Scan for the cell matching the given text and deliver its (X, Y) coordinate at center. 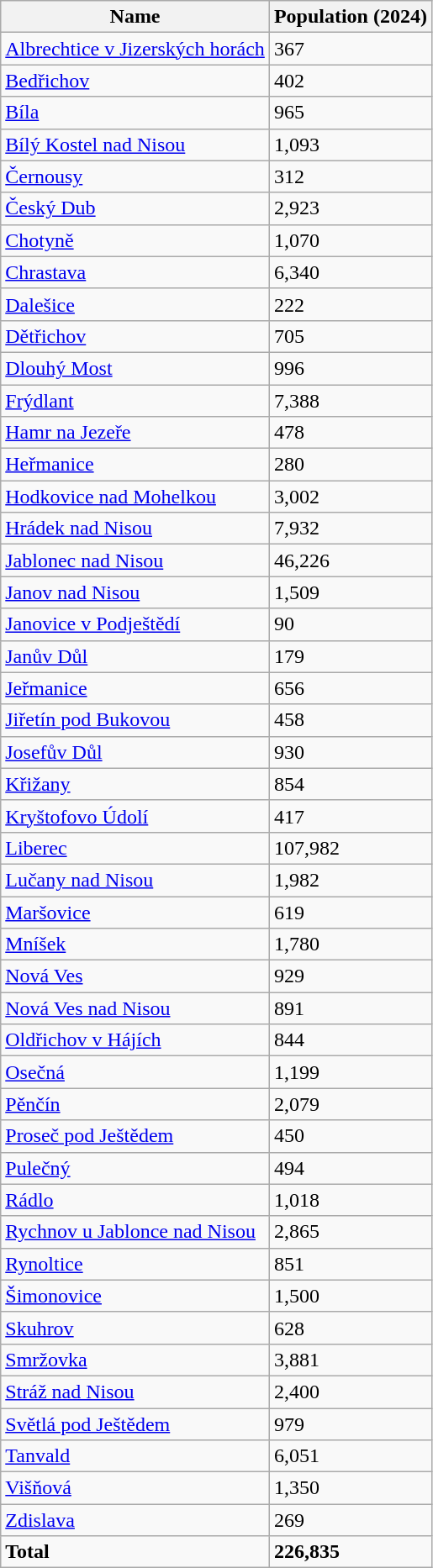
Zdislava (135, 1520)
1,093 (350, 145)
Rádlo (135, 1200)
Bíla (135, 113)
Josefův Důl (135, 752)
6,051 (350, 1456)
179 (350, 656)
3,881 (350, 1360)
494 (350, 1168)
226,835 (350, 1552)
Jeřmanice (135, 688)
Dětřichov (135, 336)
Osečná (135, 1072)
1,509 (350, 592)
7,932 (350, 529)
Skuhrov (135, 1328)
46,226 (350, 560)
367 (350, 49)
Křižany (135, 784)
Jablonec nad Nisou (135, 560)
Albrechtice v Jizerských horách (135, 49)
Kryštofovo Údolí (135, 816)
2,400 (350, 1392)
Heřmanice (135, 465)
280 (350, 465)
Český Dub (135, 208)
1,070 (350, 240)
1,500 (350, 1296)
Liberec (135, 848)
Pěnčín (135, 1104)
Světlá pod Ještědem (135, 1424)
7,388 (350, 401)
Population (2024) (350, 17)
1,350 (350, 1488)
458 (350, 720)
417 (350, 816)
6,340 (350, 272)
Smržovka (135, 1360)
1,982 (350, 880)
Oldřichov v Hájích (135, 1040)
2,865 (350, 1232)
Hrádek nad Nisou (135, 529)
Mníšek (135, 944)
Dalešice (135, 304)
628 (350, 1328)
979 (350, 1424)
656 (350, 688)
402 (350, 81)
965 (350, 113)
619 (350, 912)
Pulečný (135, 1168)
1,018 (350, 1200)
996 (350, 368)
Chotyně (135, 240)
Chrastava (135, 272)
2,079 (350, 1104)
851 (350, 1264)
269 (350, 1520)
Maršovice (135, 912)
Hamr na Jezeře (135, 433)
Jiřetín pod Bukovou (135, 720)
2,923 (350, 208)
Dlouhý Most (135, 368)
450 (350, 1136)
222 (350, 304)
Nová Ves nad Nisou (135, 1008)
1,780 (350, 944)
Bílý Kostel nad Nisou (135, 145)
705 (350, 336)
3,002 (350, 497)
Višňová (135, 1488)
Stráž nad Nisou (135, 1392)
Rynoltice (135, 1264)
Name (135, 17)
Nová Ves (135, 976)
Proseč pod Ještědem (135, 1136)
854 (350, 784)
891 (350, 1008)
929 (350, 976)
478 (350, 433)
Frýdlant (135, 401)
Tanvald (135, 1456)
Rychnov u Jablonce nad Nisou (135, 1232)
Šimonovice (135, 1296)
312 (350, 176)
1,199 (350, 1072)
930 (350, 752)
Lučany nad Nisou (135, 880)
Janovice v Podještědí (135, 624)
Janov nad Nisou (135, 592)
Černousy (135, 176)
844 (350, 1040)
107,982 (350, 848)
Total (135, 1552)
90 (350, 624)
Bedřichov (135, 81)
Hodkovice nad Mohelkou (135, 497)
Janův Důl (135, 656)
